Search for the cell housing the specified text and yield its [x, y] center coordinate. 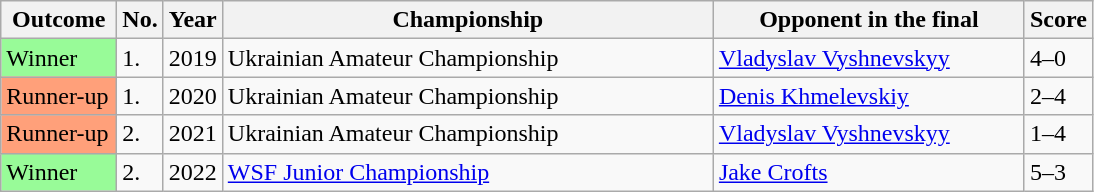
2020 [192, 96]
Score [1058, 20]
2019 [192, 58]
5–3 [1058, 172]
Denis Khmelevskiy [868, 96]
2022 [192, 172]
Jake Crofts [868, 172]
No. [140, 20]
Year [192, 20]
1–4 [1058, 134]
4–0 [1058, 58]
Championship [468, 20]
2021 [192, 134]
WSF Junior Championship [468, 172]
Opponent in the final [868, 20]
2–4 [1058, 96]
Outcome [59, 20]
